Determine the (x, y) coordinate at the center of the cell enclosing the given text.  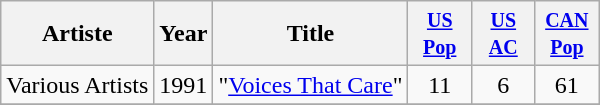
61 (567, 85)
11 (440, 85)
6 (504, 85)
Artiste (78, 34)
USAC (504, 34)
CANPop (567, 34)
Year (184, 34)
US Pop (440, 34)
"Voices That Care" (310, 85)
1991 (184, 85)
Title (310, 34)
Various Artists (78, 85)
